For the text-containing cell, return its midpoint in [x, y] coordinate format. 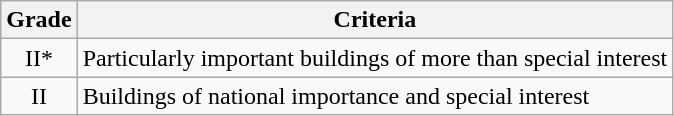
Particularly important buildings of more than special interest [375, 58]
Criteria [375, 20]
II [39, 96]
II* [39, 58]
Buildings of national importance and special interest [375, 96]
Grade [39, 20]
